Scan for the cell matching the given text and deliver its (X, Y) coordinate at center. 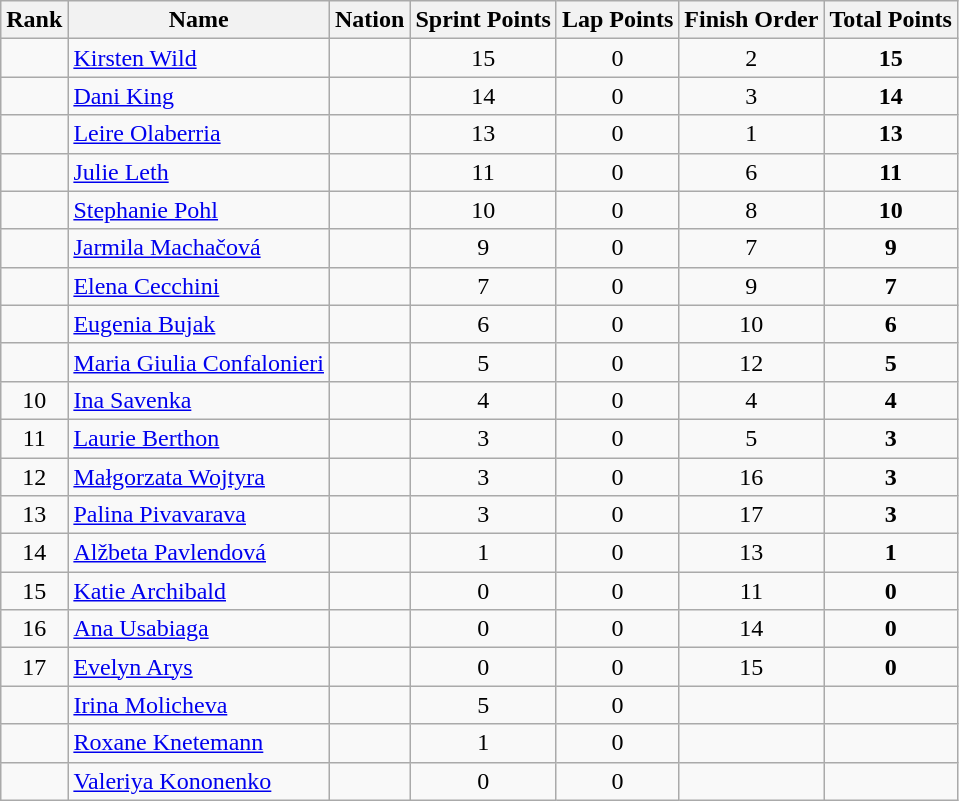
Total Points (891, 20)
Jarmila Machačová (199, 248)
8 (752, 210)
Kirsten Wild (199, 58)
Nation (370, 20)
Valeriya Kononenko (199, 781)
Lap Points (617, 20)
Elena Cecchini (199, 286)
Eugenia Bujak (199, 324)
Julie Leth (199, 172)
Sprint Points (483, 20)
Ina Savenka (199, 400)
Roxane Knetemann (199, 743)
Maria Giulia Confalonieri (199, 362)
Rank (34, 20)
Małgorzata Wojtyra (199, 477)
Irina Molicheva (199, 705)
Finish Order (752, 20)
Alžbeta Pavlendová (199, 553)
Katie Archibald (199, 591)
2 (752, 58)
Palina Pivavarava (199, 515)
Ana Usabiaga (199, 629)
Stephanie Pohl (199, 210)
Laurie Berthon (199, 438)
Leire Olaberria (199, 134)
Dani King (199, 96)
Name (199, 20)
Evelyn Arys (199, 667)
